Scan for the cell matching the given text and deliver its [x, y] coordinate at center. 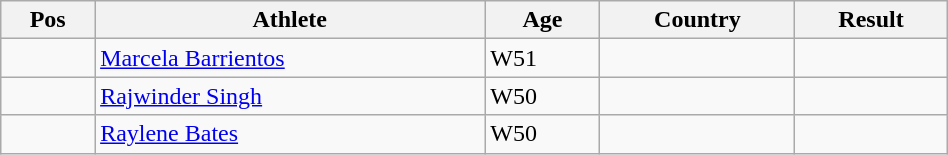
Result [871, 20]
Athlete [290, 20]
Marcela Barrientos [290, 58]
W51 [542, 58]
Country [698, 20]
Age [542, 20]
Rajwinder Singh [290, 96]
Raylene Bates [290, 134]
Pos [48, 20]
